Identify which cell holds the provided text, then report its (x, y) central coordinate. 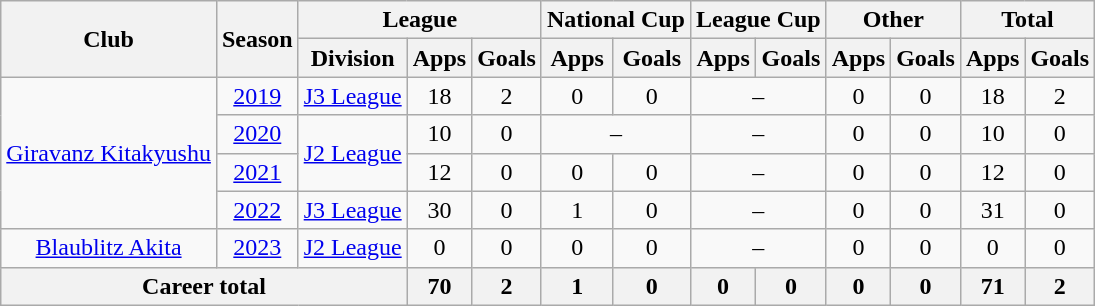
Club (109, 39)
League Cup (758, 20)
2021 (257, 172)
31 (992, 210)
National Cup (616, 20)
Division (352, 58)
Blaublitz Akita (109, 248)
2022 (257, 210)
Season (257, 39)
2019 (257, 96)
Other (893, 20)
2020 (257, 134)
Total (1027, 20)
30 (439, 210)
71 (992, 286)
2023 (257, 248)
70 (439, 286)
League (420, 20)
Career total (204, 286)
Giravanz Kitakyushu (109, 153)
